From the cell containing the given text, extract its center point as (x, y) coordinate. 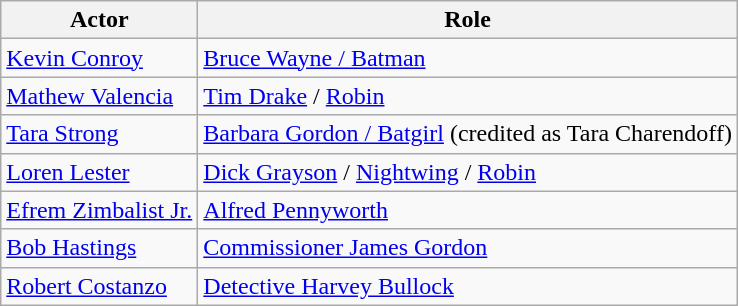
Dick Grayson / Nightwing / Robin (468, 172)
Commissioner James Gordon (468, 248)
Detective Harvey Bullock (468, 286)
Role (468, 20)
Actor (100, 20)
Loren Lester (100, 172)
Bruce Wayne / Batman (468, 58)
Alfred Pennyworth (468, 210)
Mathew Valencia (100, 96)
Robert Costanzo (100, 286)
Efrem Zimbalist Jr. (100, 210)
Bob Hastings (100, 248)
Tim Drake / Robin (468, 96)
Kevin Conroy (100, 58)
Tara Strong (100, 134)
Barbara Gordon / Batgirl (credited as Tara Charendoff) (468, 134)
